Provide the [x, y] coordinate of the cell's center where the given text is located.  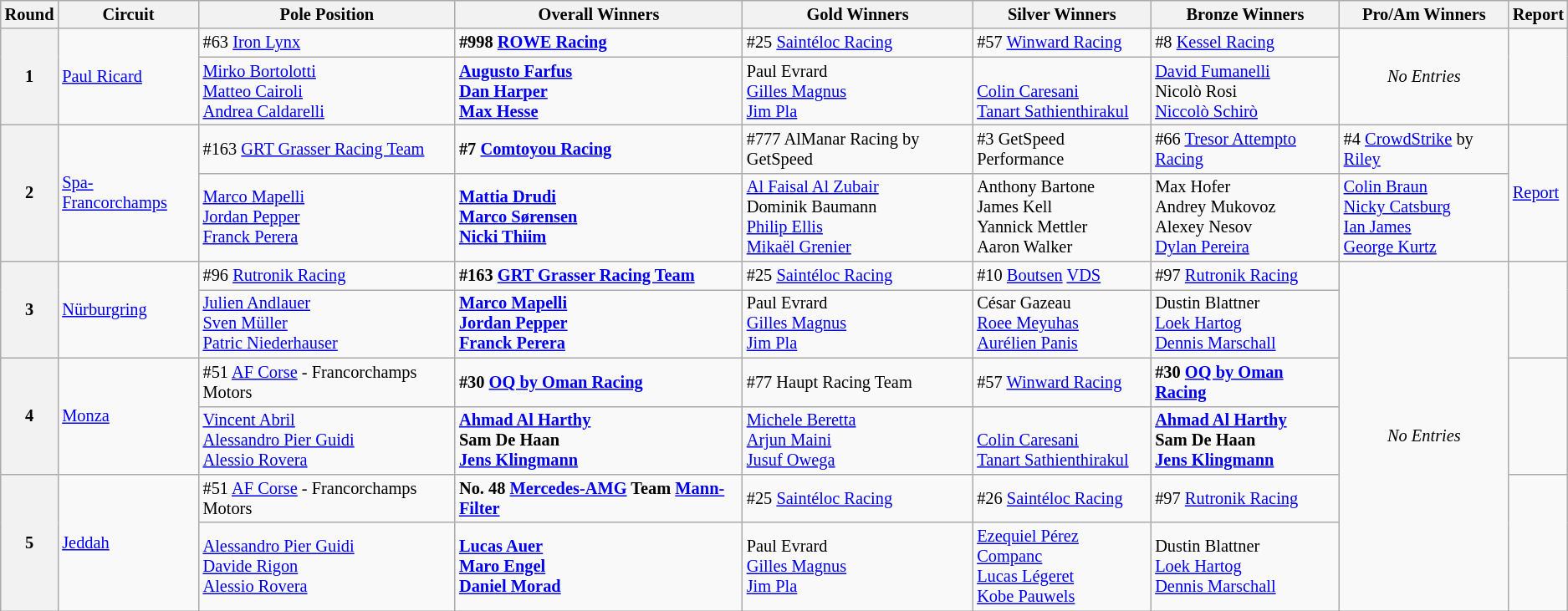
César Gazeau Roee Meyuhas Aurélien Panis [1062, 323]
Al Faisal Al Zubair Dominik Baumann Philip Ellis Mikaël Grenier [858, 217]
3 [30, 309]
#998 ROWE Racing [599, 43]
Jeddah [128, 542]
#66 Tresor Attempto Racing [1244, 149]
Spa-Francorchamps [128, 192]
Mattia Drudi Marco Sørensen Nicki Thiim [599, 217]
Circuit [128, 14]
#77 Haupt Racing Team [858, 382]
Round [30, 14]
Overall Winners [599, 14]
2 [30, 192]
1 [30, 77]
4 [30, 416]
Michele Beretta Arjun Maini Jusuf Owega [858, 440]
Julien Andlauer Sven Müller Patric Niederhauser [327, 323]
#4 CrowdStrike by Riley [1424, 149]
Monza [128, 416]
#7 Comtoyou Racing [599, 149]
#8 Kessel Racing [1244, 43]
Lucas Auer Maro Engel Daniel Morad [599, 567]
5 [30, 542]
David Fumanelli Nicolò Rosi Niccolò Schirò [1244, 91]
#777 AlManar Racing by GetSpeed [858, 149]
Colin Braun Nicky Catsburg Ian James George Kurtz [1424, 217]
Bronze Winners [1244, 14]
Paul Ricard [128, 77]
Gold Winners [858, 14]
Alessandro Pier Guidi Davide Rigon Alessio Rovera [327, 567]
#63 Iron Lynx [327, 43]
Mirko Bortolotti Matteo Cairoli Andrea Caldarelli [327, 91]
Pole Position [327, 14]
Augusto Farfus Dan Harper Max Hesse [599, 91]
Ezequiel Pérez Companc Lucas Légeret Kobe Pauwels [1062, 567]
Silver Winners [1062, 14]
Anthony Bartone James Kell Yannick Mettler Aaron Walker [1062, 217]
#10 Boutsen VDS [1062, 276]
Max Hofer Andrey Mukovoz Alexey Nesov Dylan Pereira [1244, 217]
#26 Saintéloc Racing [1062, 498]
Vincent Abril Alessandro Pier Guidi Alessio Rovera [327, 440]
Nürburgring [128, 309]
No. 48 Mercedes-AMG Team Mann-Filter [599, 498]
#96 Rutronik Racing [327, 276]
Pro/Am Winners [1424, 14]
#3 GetSpeed Performance [1062, 149]
